Detect which cell encompasses the target text, then output its [X, Y] center coordinate. 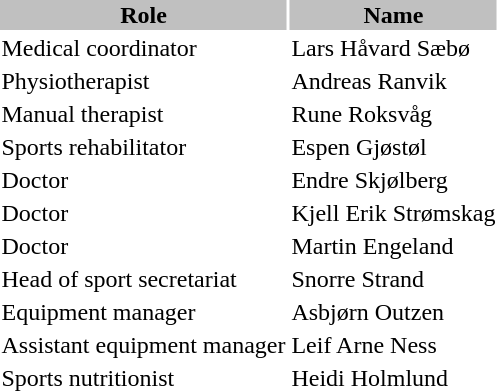
Manual therapist [144, 114]
Physiotherapist [144, 81]
Lars Håvard Sæbø [394, 48]
Asbjørn Outzen [394, 312]
Sports rehabilitator [144, 147]
Martin Engeland [394, 246]
Assistant equipment manager [144, 345]
Rune Roksvåg [394, 114]
Snorre Strand [394, 279]
Espen Gjøstøl [394, 147]
Endre Skjølberg [394, 180]
Andreas Ranvik [394, 81]
Kjell Erik Strømskag [394, 213]
Head of sport secretariat [144, 279]
Leif Arne Ness [394, 345]
Name [394, 15]
Equipment manager [144, 312]
Medical coordinator [144, 48]
Role [144, 15]
